Identify which cell holds the provided text, then report its (x, y) central coordinate. 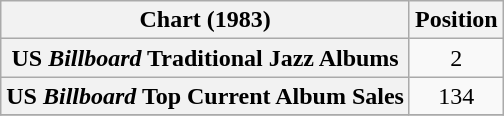
Chart (1983) (206, 20)
Position (456, 20)
US Billboard Traditional Jazz Albums (206, 58)
US Billboard Top Current Album Sales (206, 96)
2 (456, 58)
134 (456, 96)
